Provide the [X, Y] coordinate of the cell's center where the given text is located.  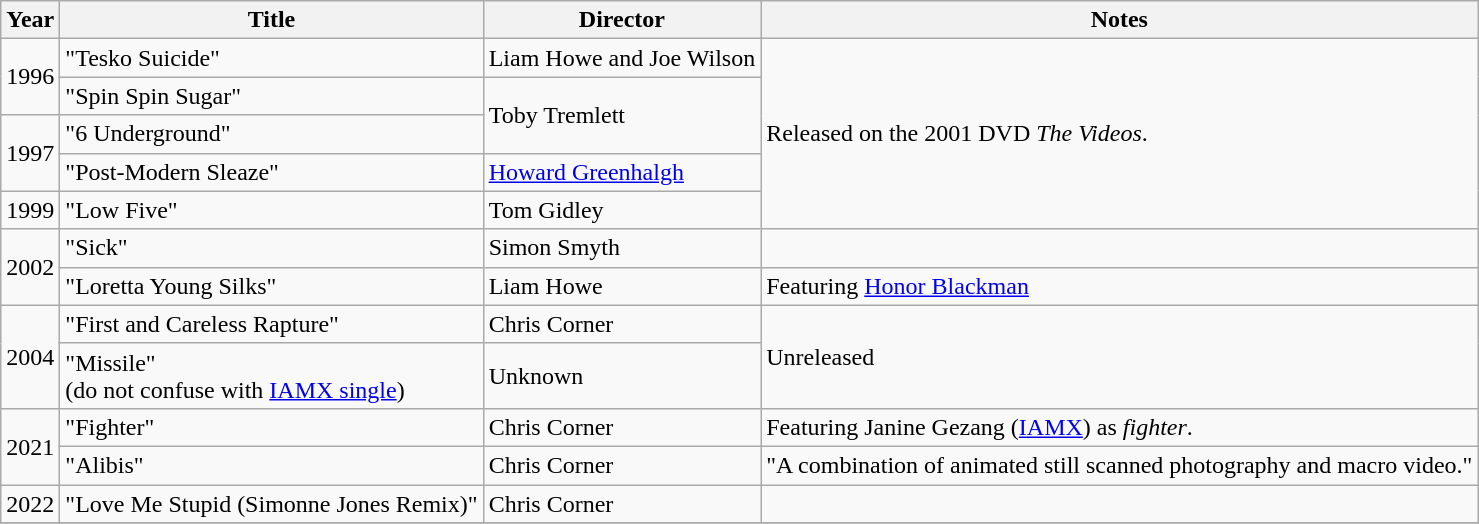
Unknown [622, 376]
Featuring Honor Blackman [1120, 286]
2021 [30, 446]
"Sick" [272, 248]
"Tesko Suicide" [272, 58]
2022 [30, 503]
Notes [1120, 20]
Released on the 2001 DVD The Videos. [1120, 134]
"A combination of animated still scanned photography and macro video." [1120, 465]
"Low Five" [272, 210]
"Missile"(do not confuse with IAMX single) [272, 376]
"Alibis" [272, 465]
Liam Howe and Joe Wilson [622, 58]
Director [622, 20]
Tom Gidley [622, 210]
"6 Underground" [272, 134]
1997 [30, 153]
Howard Greenhalgh [622, 172]
"Loretta Young Silks" [272, 286]
Liam Howe [622, 286]
"Fighter" [272, 427]
Year [30, 20]
"Spin Spin Sugar" [272, 96]
2002 [30, 267]
1996 [30, 77]
Featuring Janine Gezang (IAMX) as fighter. [1120, 427]
Title [272, 20]
Unreleased [1120, 356]
2004 [30, 356]
"Post-Modern Sleaze" [272, 172]
1999 [30, 210]
"Love Me Stupid (Simonne Jones Remix)" [272, 503]
"First and Careless Rapture" [272, 324]
Toby Tremlett [622, 115]
Simon Smyth [622, 248]
